Return [x, y] of the center of cell containing provided text 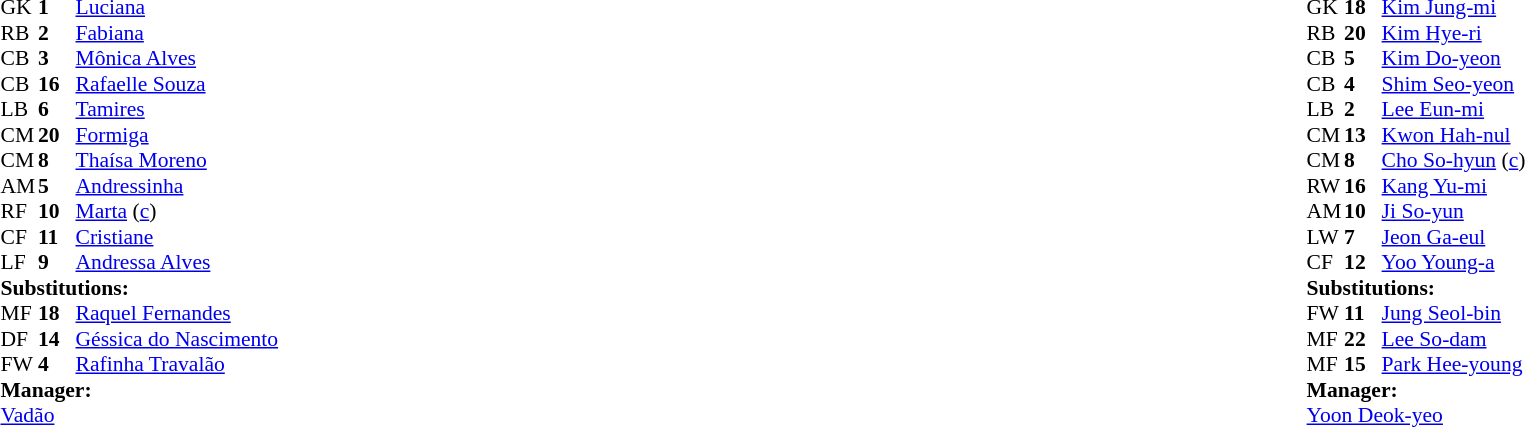
15 [1363, 365]
14 [57, 339]
Marta (c) [178, 211]
Thaísa Moreno [178, 161]
LF [19, 263]
Formiga [178, 135]
RF [19, 211]
DF [19, 339]
9 [57, 263]
Andressa Alves [178, 263]
Raquel Fernandes [178, 313]
3 [57, 59]
6 [57, 109]
Rafinha Travalão [178, 365]
Tamires [178, 109]
RW [1326, 186]
Andressinha [178, 186]
Mônica Alves [178, 59]
13 [1363, 135]
12 [1363, 263]
Fabiana [178, 33]
Rafaelle Souza [178, 84]
LW [1326, 237]
18 [57, 313]
22 [1363, 339]
Substitutions: [139, 288]
7 [1363, 237]
Cristiane [178, 237]
Géssica do Nascimento [178, 339]
Manager: [139, 390]
